Detect which cell encompasses the target text, then output its [X, Y] center coordinate. 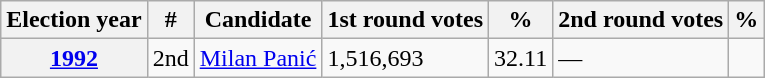
— [641, 58]
Election year [74, 20]
1,516,693 [406, 58]
32.11 [521, 58]
1992 [74, 58]
Candidate [258, 20]
# [170, 20]
1st round votes [406, 20]
2nd round votes [641, 20]
2nd [170, 58]
Milan Panić [258, 58]
